Extract the (x, y) coordinate from the center of the cell holding the provided text.  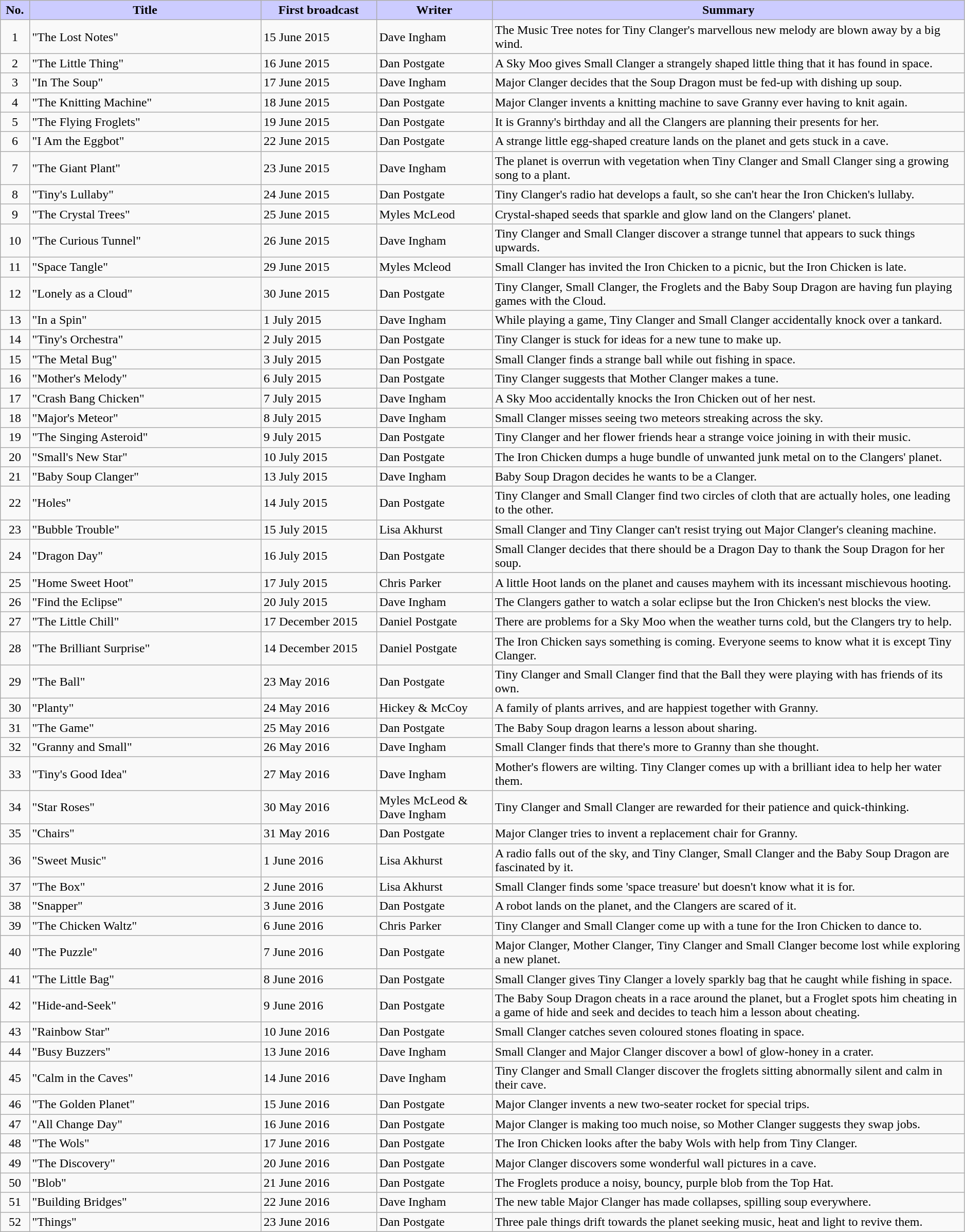
"The Giant Plant" (145, 168)
18 (15, 418)
30 May 2016 (319, 807)
While playing a game, Tiny Clanger and Small Clanger accidentally knock over a tankard. (728, 320)
"Lonely as a Cloud" (145, 293)
14 (15, 340)
"Star Roses" (145, 807)
43 (15, 1032)
"The Little Chill" (145, 621)
Writer (434, 10)
Small Clanger misses seeing two meteors streaking across the sky. (728, 418)
21 (15, 476)
15 July 2015 (319, 529)
There are problems for a Sky Moo when the weather turns cold, but the Clangers try to help. (728, 621)
"The Metal Bug" (145, 359)
Small Clanger finds some 'space treasure' but doesn't know what it is for. (728, 887)
Small Clanger gives Tiny Clanger a lovely sparkly bag that he caught while fishing in space. (728, 979)
17 June 2015 (319, 83)
41 (15, 979)
"Tiny's Orchestra" (145, 340)
"Things" (145, 1222)
Major Clanger invents a knitting machine to save Granny ever having to knit again. (728, 102)
"The Curious Tunnel" (145, 241)
22 June 2015 (319, 141)
40 (15, 952)
8 (15, 194)
"Mother's Melody" (145, 379)
16 (15, 379)
A Sky Moo gives Small Clanger a strangely shaped little thing that it has found in space. (728, 63)
6 (15, 141)
"The Box" (145, 887)
7 June 2016 (319, 952)
"The Lost Notes" (145, 37)
23 May 2016 (319, 682)
29 (15, 682)
"Snapper" (145, 906)
"Blob" (145, 1183)
The Clangers gather to watch a solar eclipse but the Iron Chicken's nest blocks the view. (728, 602)
16 June 2016 (319, 1124)
Major Clanger decides that the Soup Dragon must be fed-up with dishing up soup. (728, 83)
"The Little Bag" (145, 979)
"All Change Day" (145, 1124)
27 May 2016 (319, 774)
"Chairs" (145, 834)
A Sky Moo accidentally knocks the Iron Chicken out of her nest. (728, 398)
Mother's flowers are wilting. Tiny Clanger comes up with a brilliant idea to help her water them. (728, 774)
"Rainbow Star" (145, 1032)
Small Clanger catches seven coloured stones floating in space. (728, 1032)
"The Game" (145, 728)
14 July 2015 (319, 503)
36 (15, 860)
"Small's New Star" (145, 457)
25 June 2015 (319, 214)
Title (145, 10)
Tiny Clanger suggests that Mother Clanger makes a tune. (728, 379)
"Space Tangle" (145, 267)
"I Am the Eggbot" (145, 141)
"The Puzzle" (145, 952)
1 July 2015 (319, 320)
13 (15, 320)
19 (15, 437)
4 (15, 102)
Small Clanger finds a strange ball while out fishing in space. (728, 359)
8 June 2016 (319, 979)
The Iron Chicken dumps a huge bundle of unwanted junk metal on to the Clangers' planet. (728, 457)
22 June 2016 (319, 1202)
14 June 2016 (319, 1078)
19 June 2015 (319, 122)
"Home Sweet Hoot" (145, 582)
16 July 2015 (319, 556)
"Calm in the Caves" (145, 1078)
"Bubble Trouble" (145, 529)
26 (15, 602)
"The Wols" (145, 1144)
"Tiny's Lullaby" (145, 194)
1 June 2016 (319, 860)
17 July 2015 (319, 582)
Three pale things drift towards the planet seeking music, heat and light to revive them. (728, 1222)
23 June 2015 (319, 168)
Small Clanger has invited the Iron Chicken to a picnic, but the Iron Chicken is late. (728, 267)
"The Ball" (145, 682)
"Granny and Small" (145, 747)
Tiny Clanger's radio hat develops a fault, so she can't hear the Iron Chicken's lullaby. (728, 194)
Major Clanger, Mother Clanger, Tiny Clanger and Small Clanger become lost while exploring a new planet. (728, 952)
Crystal-shaped seeds that sparkle and glow land on the Clangers' planet. (728, 214)
6 June 2016 (319, 926)
3 June 2016 (319, 906)
45 (15, 1078)
The new table Major Clanger has made collapses, spilling soup everywhere. (728, 1202)
32 (15, 747)
First broadcast (319, 10)
11 (15, 267)
"The Little Thing" (145, 63)
44 (15, 1051)
28 (15, 648)
5 (15, 122)
25 (15, 582)
"The Singing Asteroid" (145, 437)
8 July 2015 (319, 418)
29 June 2015 (319, 267)
Major Clanger discovers some wonderful wall pictures in a cave. (728, 1163)
20 June 2016 (319, 1163)
48 (15, 1144)
"Planty" (145, 708)
26 June 2015 (319, 241)
Summary (728, 10)
23 (15, 529)
"The Golden Planet" (145, 1105)
24 (15, 556)
A little Hoot lands on the planet and causes mayhem with its incessant mischievous hooting. (728, 582)
34 (15, 807)
10 June 2016 (319, 1032)
Tiny Clanger and Small Clanger are rewarded for their patience and quick-thinking. (728, 807)
The Iron Chicken looks after the baby Wols with help from Tiny Clanger. (728, 1144)
50 (15, 1183)
51 (15, 1202)
Small Clanger finds that there's more to Granny than she thought. (728, 747)
37 (15, 887)
"Find the Eclipse" (145, 602)
30 June 2015 (319, 293)
17 (15, 398)
1 (15, 37)
24 June 2015 (319, 194)
25 May 2016 (319, 728)
38 (15, 906)
"Dragon Day" (145, 556)
31 May 2016 (319, 834)
6 July 2015 (319, 379)
Tiny Clanger, Small Clanger, the Froglets and the Baby Soup Dragon are having fun playing games with the Cloud. (728, 293)
Small Clanger decides that there should be a Dragon Day to thank the Soup Dragon for her soup. (728, 556)
42 (15, 1005)
The Froglets produce a noisy, bouncy, purple blob from the Top Hat. (728, 1183)
Myles McLeod & Dave Ingham (434, 807)
A family of plants arrives, and are happiest together with Granny. (728, 708)
Tiny Clanger is stuck for ideas for a new tune to make up. (728, 340)
24 May 2016 (319, 708)
"Baby Soup Clanger" (145, 476)
The Music Tree notes for Tiny Clanger's marvellous new melody are blown away by a big wind. (728, 37)
The Baby Soup dragon learns a lesson about sharing. (728, 728)
10 July 2015 (319, 457)
"Building Bridges" (145, 1202)
"Sweet Music" (145, 860)
"The Knitting Machine" (145, 102)
A strange little egg-shaped creature lands on the planet and gets stuck in a cave. (728, 141)
Major Clanger is making too much noise, so Mother Clanger suggests they swap jobs. (728, 1124)
Tiny Clanger and Small Clanger discover the froglets sitting abnormally silent and calm in their cave. (728, 1078)
2 July 2015 (319, 340)
39 (15, 926)
Tiny Clanger and Small Clanger discover a strange tunnel that appears to suck things upwards. (728, 241)
"The Crystal Trees" (145, 214)
"The Brilliant Surprise" (145, 648)
Tiny Clanger and Small Clanger find that the Ball they were playing with has friends of its own. (728, 682)
Myles Mcleod (434, 267)
26 May 2016 (319, 747)
30 (15, 708)
Tiny Clanger and Small Clanger find two circles of cloth that are actually holes, one leading to the other. (728, 503)
20 July 2015 (319, 602)
13 July 2015 (319, 476)
2 June 2016 (319, 887)
"Crash Bang Chicken" (145, 398)
"Busy Buzzers" (145, 1051)
35 (15, 834)
The planet is overrun with vegetation when Tiny Clanger and Small Clanger sing a growing song to a plant. (728, 168)
A radio falls out of the sky, and Tiny Clanger, Small Clanger and the Baby Soup Dragon are fascinated by it. (728, 860)
A robot lands on the planet, and the Clangers are scared of it. (728, 906)
47 (15, 1124)
"The Discovery" (145, 1163)
Major Clanger invents a new two-seater rocket for special trips. (728, 1105)
Myles McLeod (434, 214)
33 (15, 774)
9 June 2016 (319, 1005)
12 (15, 293)
9 July 2015 (319, 437)
7 (15, 168)
"The Flying Froglets" (145, 122)
52 (15, 1222)
27 (15, 621)
The Iron Chicken says something is coming. Everyone seems to know what it is except Tiny Clanger. (728, 648)
2 (15, 63)
3 (15, 83)
Small Clanger and Tiny Clanger can't resist trying out Major Clanger's cleaning machine. (728, 529)
20 (15, 457)
It is Granny's birthday and all the Clangers are planning their presents for her. (728, 122)
15 (15, 359)
Baby Soup Dragon decides he wants to be a Clanger. (728, 476)
10 (15, 241)
17 December 2015 (319, 621)
No. (15, 10)
3 July 2015 (319, 359)
"Hide-and-Seek" (145, 1005)
13 June 2016 (319, 1051)
14 December 2015 (319, 648)
16 June 2015 (319, 63)
21 June 2016 (319, 1183)
31 (15, 728)
Small Clanger and Major Clanger discover a bowl of glow-honey in a crater. (728, 1051)
7 July 2015 (319, 398)
49 (15, 1163)
Tiny Clanger and her flower friends hear a strange voice joining in with their music. (728, 437)
"Tiny's Good Idea" (145, 774)
15 June 2016 (319, 1105)
23 June 2016 (319, 1222)
"In The Soup" (145, 83)
Tiny Clanger and Small Clanger come up with a tune for the Iron Chicken to dance to. (728, 926)
"Major's Meteor" (145, 418)
Major Clanger tries to invent a replacement chair for Granny. (728, 834)
17 June 2016 (319, 1144)
9 (15, 214)
"The Chicken Waltz" (145, 926)
Hickey & McCoy (434, 708)
15 June 2015 (319, 37)
22 (15, 503)
18 June 2015 (319, 102)
"Holes" (145, 503)
46 (15, 1105)
"In a Spin" (145, 320)
